For the text-containing cell, return its midpoint in [x, y] coordinate format. 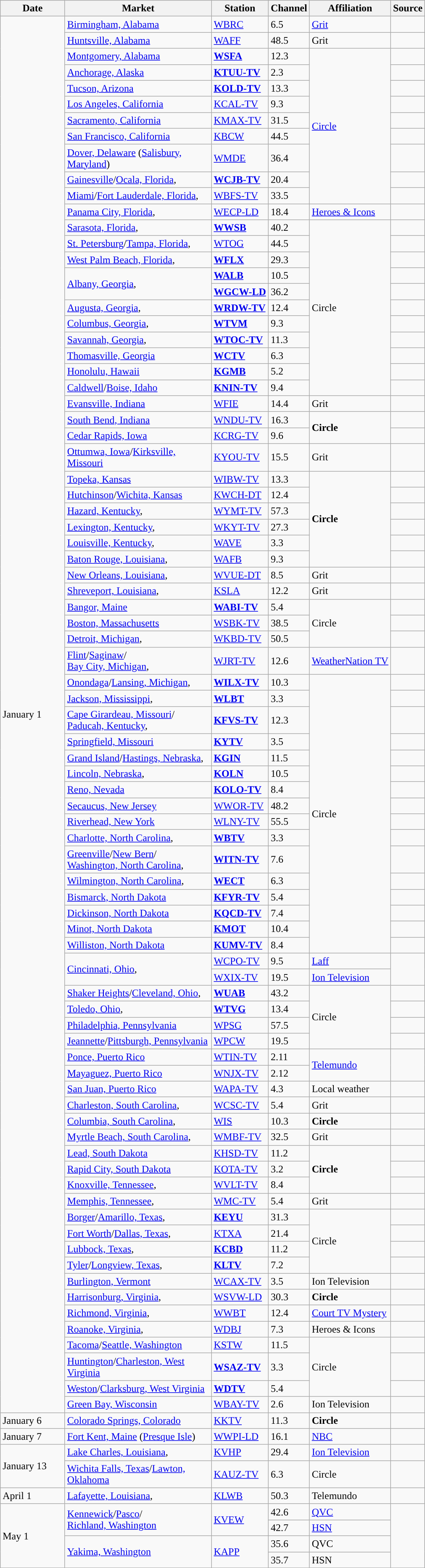
WMDE [240, 158]
2.11 [289, 1057]
12.6 [289, 661]
Detroit, Michigan, [138, 639]
Bismarck, North Dakota [138, 897]
50.5 [289, 639]
Gainesville/Ocala, Florida, [138, 180]
Los Angeles, California [138, 104]
New Orleans, Louisiana, [138, 575]
Weston/Clarksburg, West Virginia [138, 1388]
WWSB [240, 228]
KVHP [240, 1452]
Mayaguez, Puerto Rico [138, 1073]
KVEW [240, 1520]
KUMV-TV [240, 945]
San Francisco, California [138, 136]
WCAX-TV [240, 1281]
KFVS-TV [240, 720]
Station [240, 8]
San Juan, Puerto Rico [138, 1089]
KGMB [240, 372]
Colorado Springs, Colorado [138, 1420]
13.4 [289, 1009]
Flint/Saginaw/Bay City, Michigan, [138, 661]
6.5 [289, 24]
Minot, North Dakota [138, 929]
Tucson, Arizona [138, 88]
WTVM [240, 324]
WPSG [240, 1025]
WDBJ [240, 1329]
Fort Kent, Maine (Presque Isle) [138, 1436]
WNJX-TV [240, 1073]
Ponce, Puerto Rico [138, 1057]
Montgomery, Alabama [138, 56]
KMOT [240, 929]
55.5 [289, 822]
WIBW-TV [240, 479]
Charleston, South Carolina, [138, 1105]
Columbia, South Carolina, [138, 1121]
Court TV Mystery [350, 1313]
Knoxville, Tennessee, [138, 1185]
Topeka, Kansas [138, 479]
WECP-LD [240, 211]
7.4 [289, 913]
WTOG [240, 244]
WIS [240, 1121]
April 1 [33, 1496]
Panama City, Florida, [138, 211]
Bangor, Maine [138, 607]
43.2 [289, 993]
12.2 [289, 591]
WDTV [240, 1388]
Cincinnati, Ohio, [138, 969]
40.2 [289, 228]
WMBF-TV [240, 1137]
14.4 [289, 404]
KYOU-TV [240, 457]
May 1 [33, 1536]
KYTV [240, 742]
Yakima, Washington [138, 1552]
WCTV [240, 356]
Greenville/New Bern/Washington, North Carolina, [138, 859]
Hazard, Kentucky, [138, 511]
32.5 [289, 1137]
35.7 [289, 1560]
Wilmington, North Carolina, [138, 881]
WSAZ-TV [240, 1367]
WITN-TV [240, 859]
WFLX [240, 260]
3.2 [289, 1169]
KWCH-DT [240, 495]
36.4 [289, 158]
WFIE [240, 404]
KCAL-TV [240, 104]
Jeannette/Pittsburgh, Pennsylvania [138, 1041]
WAPA-TV [240, 1089]
January 13 [33, 1466]
KQCD-TV [240, 913]
WVUE-DT [240, 575]
Williston, North Dakota [138, 945]
18.4 [289, 211]
South Bend, Indiana [138, 420]
KSTW [240, 1345]
WALB [240, 276]
36.2 [289, 292]
WSFA [240, 56]
WBRC [240, 24]
29.4 [289, 1452]
2.6 [289, 1404]
Philadelphia, Pennsylvania [138, 1025]
16.1 [289, 1436]
WTVG [240, 1009]
Albany, Georgia, [138, 284]
Evansville, Indiana [138, 404]
Lexington, Kentucky, [138, 527]
5.2 [289, 372]
January 7 [33, 1436]
KBCW [240, 136]
20.4 [289, 180]
4.3 [289, 1089]
WKYT-TV [240, 527]
57.5 [289, 1025]
KKTV [240, 1420]
Secaucus, New Jersey [138, 806]
7.2 [289, 1265]
NBC [350, 1436]
Sarasota, Florida, [138, 228]
KNIN-TV [240, 388]
KTUU-TV [240, 72]
48.5 [289, 40]
27.3 [289, 527]
9.5 [289, 961]
WCSC-TV [240, 1105]
7.3 [289, 1329]
KFYR-TV [240, 897]
Laff [350, 961]
Shaker Heights/Cleveland, Ohio, [138, 993]
Myrtle Beach, South Carolina, [138, 1137]
Anchorage, Alaska [138, 72]
Affiliation [350, 8]
Lead, South Dakota [138, 1153]
WABI-TV [240, 607]
KOLN [240, 774]
10.4 [289, 929]
Lincoln, Nebraska, [138, 774]
WAFF [240, 40]
WJRT-TV [240, 661]
31.3 [289, 1217]
WCJB-TV [240, 180]
16.3 [289, 420]
Tyler/Longview, Texas, [138, 1265]
Wichita Falls, Texas/Lawton, Oklahoma [138, 1474]
KAPP [240, 1552]
Boston, Massachusetts [138, 623]
Cedar Rapids, Iowa [138, 436]
Huntsville, Alabama [138, 40]
8.5 [289, 575]
Borger/Amarillo, Texas, [138, 1217]
Kennewick/Pasco/Richland, Washington [138, 1520]
WPCW [240, 1041]
Richmond, Virginia, [138, 1313]
Green Bay, Wisconsin [138, 1404]
Huntington/Charleston, West Virginia [138, 1367]
Market [138, 8]
21.4 [289, 1233]
Charlotte, North Carolina, [138, 838]
Fort Worth/Dallas, Texas, [138, 1233]
KGIN [240, 758]
Miami/Fort Lauderdale, Florida, [138, 195]
KCBD [240, 1249]
57.3 [289, 511]
Springfield, Missouri [138, 742]
Lafayette, Louisiana, [138, 1496]
Baton Rouge, Louisiana, [138, 559]
9.6 [289, 436]
Hutchinson/Wichita, Kansas [138, 495]
Local weather [350, 1089]
2.12 [289, 1073]
WRDW-TV [240, 308]
38.5 [289, 623]
Birmingham, Alabama [138, 24]
KTXA [240, 1233]
KHSD-TV [240, 1153]
KSLA [240, 591]
35.6 [289, 1544]
Harrisonburg, Virginia, [138, 1297]
WVLT-TV [240, 1185]
WXIX-TV [240, 977]
Onondaga/Lansing, Michigan, [138, 682]
Tacoma/Seattle, Washington [138, 1345]
WECT [240, 881]
Jackson, Mississippi, [138, 698]
Augusta, Georgia, [138, 308]
Sacramento, California [138, 120]
Louisville, Kentucky, [138, 543]
WCPO-TV [240, 961]
January 6 [33, 1420]
Reno, Nevada [138, 790]
Caldwell/Boise, Idaho [138, 388]
Thomasville, Georgia [138, 356]
WILX-TV [240, 682]
Savannah, Georgia, [138, 340]
Shreveport, Louisiana, [138, 591]
WLBT [240, 698]
KEYU [240, 1217]
West Palm Beach, Florida, [138, 260]
Date [33, 8]
WBTV [240, 838]
Lake Charles, Louisiana, [138, 1452]
9.4 [289, 388]
KCRG-TV [240, 436]
WGCW-LD [240, 292]
29.3 [289, 260]
Burlington, Vermont [138, 1281]
WWBT [240, 1313]
KOLO-TV [240, 790]
WTOC-TV [240, 340]
Roanoke, Virginia, [138, 1329]
WWOR-TV [240, 806]
Memphis, Tennessee, [138, 1201]
WBFS-TV [240, 195]
Rapid City, South Dakota [138, 1169]
WNDU-TV [240, 420]
WMC-TV [240, 1201]
Riverhead, New York [138, 822]
January 1 [33, 715]
31.5 [289, 120]
Grand Island/Hastings, Nebraska, [138, 758]
Channel [289, 8]
KMAX-TV [240, 120]
WSBK-TV [240, 623]
St. Petersburg/Tampa, Florida, [138, 244]
Columbus, Georgia, [138, 324]
KLTV [240, 1265]
30.3 [289, 1297]
WTIN-TV [240, 1057]
WKBD-TV [240, 639]
50.3 [289, 1496]
Toledo, Ohio, [138, 1009]
WAFB [240, 559]
WSVW-LD [240, 1297]
7.6 [289, 859]
KLWB [240, 1496]
WBAY-TV [240, 1404]
KOTA-TV [240, 1169]
KOLD-TV [240, 88]
2.3 [289, 72]
Lubbock, Texas, [138, 1249]
WWPI-LD [240, 1436]
WLNY-TV [240, 822]
Honolulu, Hawaii [138, 372]
15.5 [289, 457]
KAUZ-TV [240, 1474]
Ottumwa, Iowa/Kirksville, Missouri [138, 457]
WeatherNation TV [350, 661]
Dickinson, North Dakota [138, 913]
WAVE [240, 543]
33.5 [289, 195]
Dover, Delaware (Salisbury, Maryland) [138, 158]
WYMT-TV [240, 511]
42.6 [289, 1512]
42.7 [289, 1528]
Cape Girardeau, Missouri/Paducah, Kentucky, [138, 720]
WUAB [240, 993]
48.2 [289, 806]
Source [408, 8]
